Output the (X, Y) coordinate of the center of the cell containing the given text.  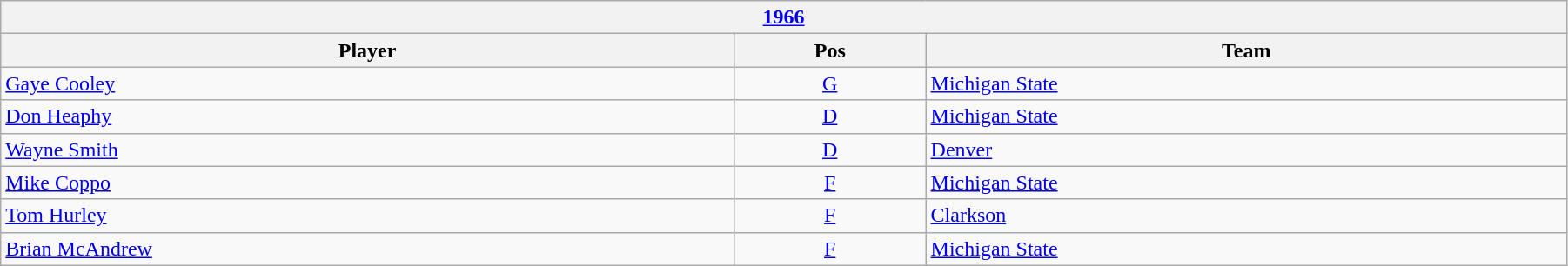
Player (367, 50)
Brian McAndrew (367, 249)
Gaye Cooley (367, 83)
1966 (784, 17)
Wayne Smith (367, 150)
Team (1246, 50)
Pos (830, 50)
G (830, 83)
Don Heaphy (367, 116)
Mike Coppo (367, 183)
Clarkson (1246, 216)
Denver (1246, 150)
Tom Hurley (367, 216)
